Output the (x, y) coordinate of the center of the cell containing the given text.  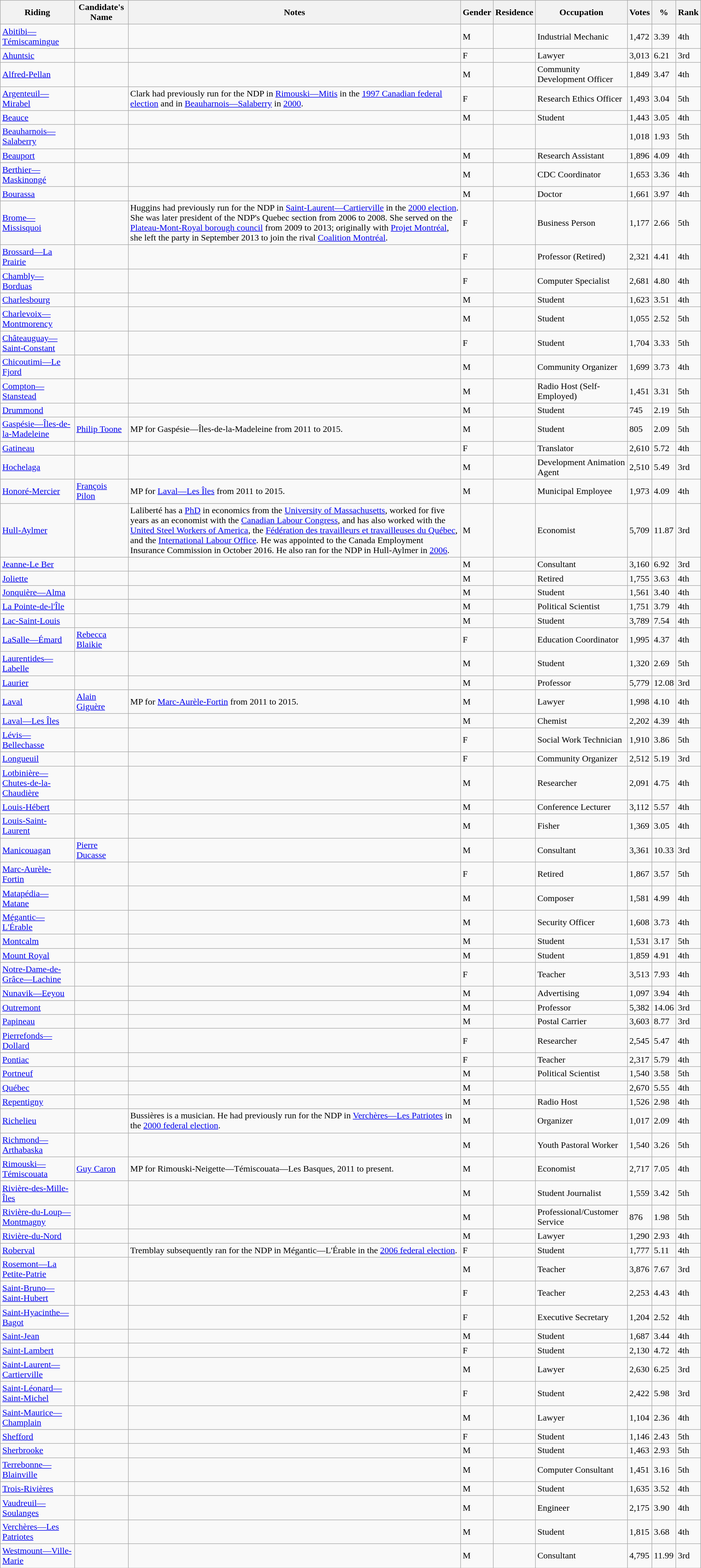
2.98 (664, 1102)
1,653 (640, 174)
3.33 (664, 343)
Votes (640, 13)
2,670 (640, 1088)
MP for Laval—Les Îles from 2011 to 2015. (294, 491)
2,422 (640, 1394)
1,369 (640, 826)
Drummond (37, 410)
Québec (37, 1088)
3.58 (664, 1074)
3.51 (664, 300)
Tremblay subsequently ran for the NDP in Mégantic—L'Érable in the 2006 federal election. (294, 1250)
Matapédia—Matane (37, 898)
Mount Royal (37, 955)
7.93 (664, 975)
Manicouagan (37, 850)
2,202 (640, 721)
Mégantic—L'Érable (37, 922)
2.19 (664, 410)
1,995 (640, 640)
1,859 (640, 955)
745 (640, 410)
Terrebonne—Blainville (37, 1470)
Portneuf (37, 1074)
4.43 (664, 1293)
Nunavik—Eeyou (37, 993)
3.86 (664, 740)
Verchères—Les Patriotes (37, 1532)
7.54 (664, 620)
Business Person (581, 222)
François Pilon (101, 491)
3.26 (664, 1145)
14.06 (664, 1008)
Argenteuil—Mirabel (37, 98)
2,545 (640, 1040)
1,463 (640, 1451)
Hochelaga (37, 467)
Châteauguay—Saint-Constant (37, 343)
Richelieu (37, 1121)
Saint-Lambert (37, 1350)
MP for Rimouski-Neigette—Témiscouata—Les Basques, 2011 to present. (294, 1169)
Conference Lecturer (581, 807)
5,382 (640, 1008)
Executive Secretary (581, 1318)
1,559 (640, 1193)
1,581 (640, 898)
Youth Pastoral Worker (581, 1145)
1,896 (640, 156)
Radio Host (Self-Employed) (581, 391)
Jeanne-Le Ber (37, 564)
5,779 (640, 683)
% (664, 13)
3.04 (664, 98)
3,513 (640, 975)
Beauport (37, 156)
Engineer (581, 1507)
1,704 (640, 343)
Louis-Hébert (37, 807)
2,510 (640, 467)
Bussières is a musician. He had previously run for the NDP in Verchères—Les Patriotes in the 2000 federal election. (294, 1121)
4.72 (664, 1350)
3.57 (664, 874)
La Pointe-de-l'Île (37, 606)
11.87 (664, 530)
3,160 (640, 564)
1,526 (640, 1102)
Berthier—Maskinongé (37, 174)
Jonquière—Alma (37, 592)
6.25 (664, 1369)
Sherbrooke (37, 1451)
3.97 (664, 194)
1,017 (640, 1121)
3,361 (640, 850)
Bourassa (37, 194)
1,472 (640, 36)
2,253 (640, 1293)
6.92 (664, 564)
Gatineau (37, 448)
2.43 (664, 1436)
Research Assistant (581, 156)
Residence (514, 13)
Laval (37, 702)
Saint-Léonard—Saint-Michel (37, 1394)
5.11 (664, 1250)
1,815 (640, 1532)
Municipal Employee (581, 491)
1,493 (640, 98)
Rimouski—Témiscouata (37, 1169)
1.93 (664, 137)
3.94 (664, 993)
Marc-Aurèle-Fortin (37, 874)
Joliette (37, 578)
3.63 (664, 578)
Shefford (37, 1436)
Beauce (37, 117)
4.39 (664, 721)
3.36 (664, 174)
5.72 (664, 448)
Ahuntsic (37, 55)
1,608 (640, 922)
2,317 (640, 1060)
Organizer (581, 1121)
2,681 (640, 281)
3.42 (664, 1193)
Professor (Retired) (581, 256)
4.37 (664, 640)
Gaspésie—Îles-de-la-Madeleine (37, 429)
Vaudreuil—Soulanges (37, 1507)
Composer (581, 898)
Brome—Missisquoi (37, 222)
3.40 (664, 592)
Riding (37, 13)
5.98 (664, 1394)
Charlesbourg (37, 300)
Notre-Dame-de-Grâce—Lachine (37, 975)
Candidate's Name (101, 13)
Computer Consultant (581, 1470)
Chambly—Borduas (37, 281)
Lévis—Bellechasse (37, 740)
Saint-Laurent—Cartierville (37, 1369)
Rivière-des-Mille-Îles (37, 1193)
5.55 (664, 1088)
Longueuil (37, 759)
Rivière-du-Loup—Montmagny (37, 1217)
Social Work Technician (581, 740)
1,018 (640, 137)
Outremont (37, 1008)
1,146 (640, 1436)
Laurier (37, 683)
Hull-Aylmer (37, 530)
3.16 (664, 1470)
8.77 (664, 1022)
Beauharnois—Salaberry (37, 137)
1,320 (640, 664)
2,175 (640, 1507)
Professional/Customer Service (581, 1217)
1,973 (640, 491)
3.39 (664, 36)
MP for Marc-Aurèle-Fortin from 2011 to 2015. (294, 702)
Rebecca Blaikie (101, 640)
Roberval (37, 1250)
1,777 (640, 1250)
5.49 (664, 467)
Philip Toone (101, 429)
Saint-Bruno—Saint-Hubert (37, 1293)
1,699 (640, 367)
Notes (294, 13)
Student Journalist (581, 1193)
3.17 (664, 941)
3.52 (664, 1489)
Laurentides—Labelle (37, 664)
5.19 (664, 759)
4.91 (664, 955)
3.47 (664, 75)
3,876 (640, 1269)
Lotbinière—Chutes-de-la-Chaudière (37, 783)
7.05 (664, 1169)
Compton—Stanstead (37, 391)
Lac-Saint-Louis (37, 620)
2,512 (640, 759)
Advertising (581, 993)
Pontiac (37, 1060)
Occupation (581, 13)
Brossard—La Prairie (37, 256)
1,623 (640, 300)
Papineau (37, 1022)
Translator (581, 448)
5.47 (664, 1040)
CDC Coordinator (581, 174)
1,177 (640, 222)
4.99 (664, 898)
Industrial Mechanic (581, 36)
1,849 (640, 75)
3.44 (664, 1336)
1,531 (640, 941)
Computer Specialist (581, 281)
Rivière-du-Nord (37, 1236)
Honoré-Mercier (37, 491)
1,055 (640, 319)
Saint-Maurice—Champlain (37, 1417)
Alfred-Pellan (37, 75)
1,104 (640, 1417)
1,443 (640, 117)
1,910 (640, 740)
3,603 (640, 1022)
4,795 (640, 1555)
6.21 (664, 55)
Fisher (581, 826)
1,097 (640, 993)
Abitibi—Témiscamingue (37, 36)
1,635 (640, 1489)
Pierre Ducasse (101, 850)
Rosemont—La Petite-Patrie (37, 1269)
Rank (688, 13)
11.99 (664, 1555)
2.36 (664, 1417)
Alain Giguère (101, 702)
12.08 (664, 683)
Community Development Officer (581, 75)
Doctor (581, 194)
5.79 (664, 1060)
3.31 (664, 391)
Montcalm (37, 941)
2,610 (640, 448)
3.68 (664, 1532)
1,661 (640, 194)
1,867 (640, 874)
2,321 (640, 256)
10.33 (664, 850)
1,751 (640, 606)
3.90 (664, 1507)
1,755 (640, 578)
Richmond—Arthabaska (37, 1145)
1,290 (640, 1236)
Development Animation Agent (581, 467)
5,709 (640, 530)
2.66 (664, 222)
3,112 (640, 807)
3,789 (640, 620)
Charlevoix—Montmorency (37, 319)
Saint-Hyacinthe—Bagot (37, 1318)
1,998 (640, 702)
4.80 (664, 281)
Chicoutimi—Le Fjord (37, 367)
MP for Gaspésie—Îles-de-la-Madeleine from 2011 to 2015. (294, 429)
Pierrefonds—Dollard (37, 1040)
Trois-Rivières (37, 1489)
Clark had previously run for the NDP in Rimouski—Mitis in the 1997 Canadian federal election and in Beauharnois—Salaberry in 2000. (294, 98)
Saint-Jean (37, 1336)
1.98 (664, 1217)
Laval—Les Îles (37, 721)
4.10 (664, 702)
LaSalle—Émard (37, 640)
2,630 (640, 1369)
1,204 (640, 1318)
805 (640, 429)
3,013 (640, 55)
Gender (477, 13)
1,561 (640, 592)
1,687 (640, 1336)
5.57 (664, 807)
4.75 (664, 783)
2,717 (640, 1169)
Westmount—Ville-Marie (37, 1555)
Research Ethics Officer (581, 98)
Repentigny (37, 1102)
Guy Caron (101, 1169)
Education Coordinator (581, 640)
4.41 (664, 256)
Radio Host (581, 1102)
2.69 (664, 664)
Postal Carrier (581, 1022)
876 (640, 1217)
Louis-Saint-Laurent (37, 826)
3.79 (664, 606)
Security Officer (581, 922)
2,130 (640, 1350)
7.67 (664, 1269)
2,091 (640, 783)
Chemist (581, 721)
